Capture the cell that displays the provided text and extract its [x, y] central coordinate. 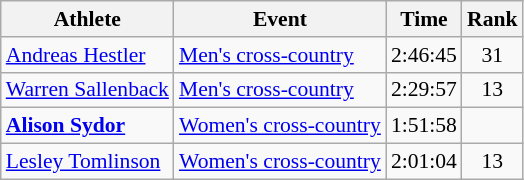
2:46:45 [424, 55]
Event [280, 19]
Andreas Hestler [88, 55]
Alison Sydor [88, 126]
2:29:57 [424, 90]
Lesley Tomlinson [88, 162]
Rank [492, 19]
1:51:58 [424, 126]
Time [424, 19]
Athlete [88, 19]
Warren Sallenback [88, 90]
31 [492, 55]
2:01:04 [424, 162]
